Provide the (X, Y) coordinate of the cell's center where the given text is located.  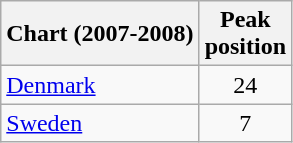
Sweden (100, 123)
Peakposition (245, 34)
24 (245, 85)
Chart (2007-2008) (100, 34)
Denmark (100, 85)
7 (245, 123)
